Output the (x, y) coordinate of the center of the cell containing the given text.  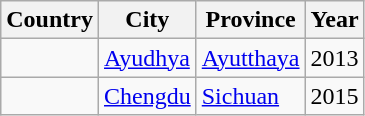
Ayudhya (147, 58)
Chengdu (147, 96)
2015 (334, 96)
Ayutthaya (250, 58)
City (147, 20)
Province (250, 20)
Sichuan (250, 96)
Country (50, 20)
2013 (334, 58)
Year (334, 20)
